Capture the cell that displays the provided text and extract its (X, Y) central coordinate. 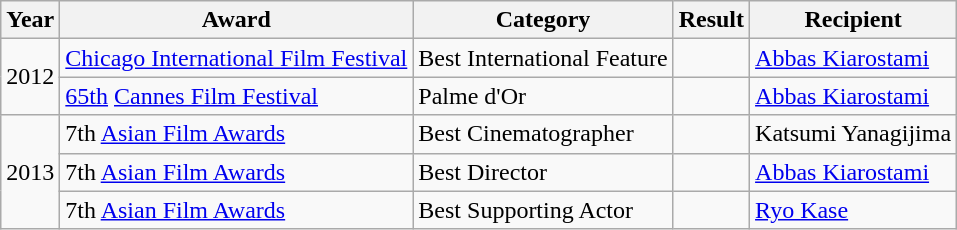
Best Director (543, 172)
Year (30, 20)
Ryo Kase (854, 210)
Award (236, 20)
Best International Feature (543, 58)
Palme d'Or (543, 96)
Category (543, 20)
Best Cinematographer (543, 134)
Katsumi Yanagijima (854, 134)
Recipient (854, 20)
Result (711, 20)
2013 (30, 172)
Chicago International Film Festival (236, 58)
65th Cannes Film Festival (236, 96)
Best Supporting Actor (543, 210)
2012 (30, 77)
